Scan for the cell matching the given text and deliver its (x, y) coordinate at center. 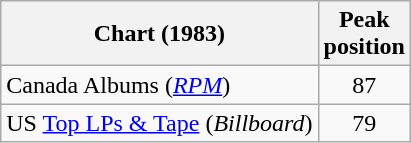
79 (364, 123)
Canada Albums (RPM) (160, 85)
Peakposition (364, 34)
87 (364, 85)
Chart (1983) (160, 34)
US Top LPs & Tape (Billboard) (160, 123)
